Identify which cell holds the provided text, then report its [x, y] central coordinate. 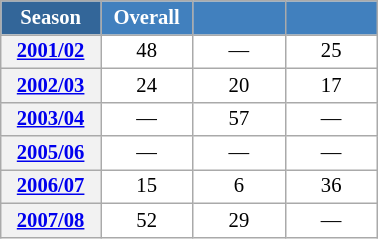
2001/02 [51, 51]
Season [51, 17]
17 [331, 85]
57 [239, 119]
48 [146, 51]
25 [331, 51]
2003/04 [51, 119]
20 [239, 85]
6 [239, 186]
Overall [146, 17]
2005/06 [51, 153]
2002/03 [51, 85]
29 [239, 220]
52 [146, 220]
2006/07 [51, 186]
2007/08 [51, 220]
36 [331, 186]
24 [146, 85]
15 [146, 186]
